Return the (X, Y) coordinate for the center point of the cell that contains the specified text.  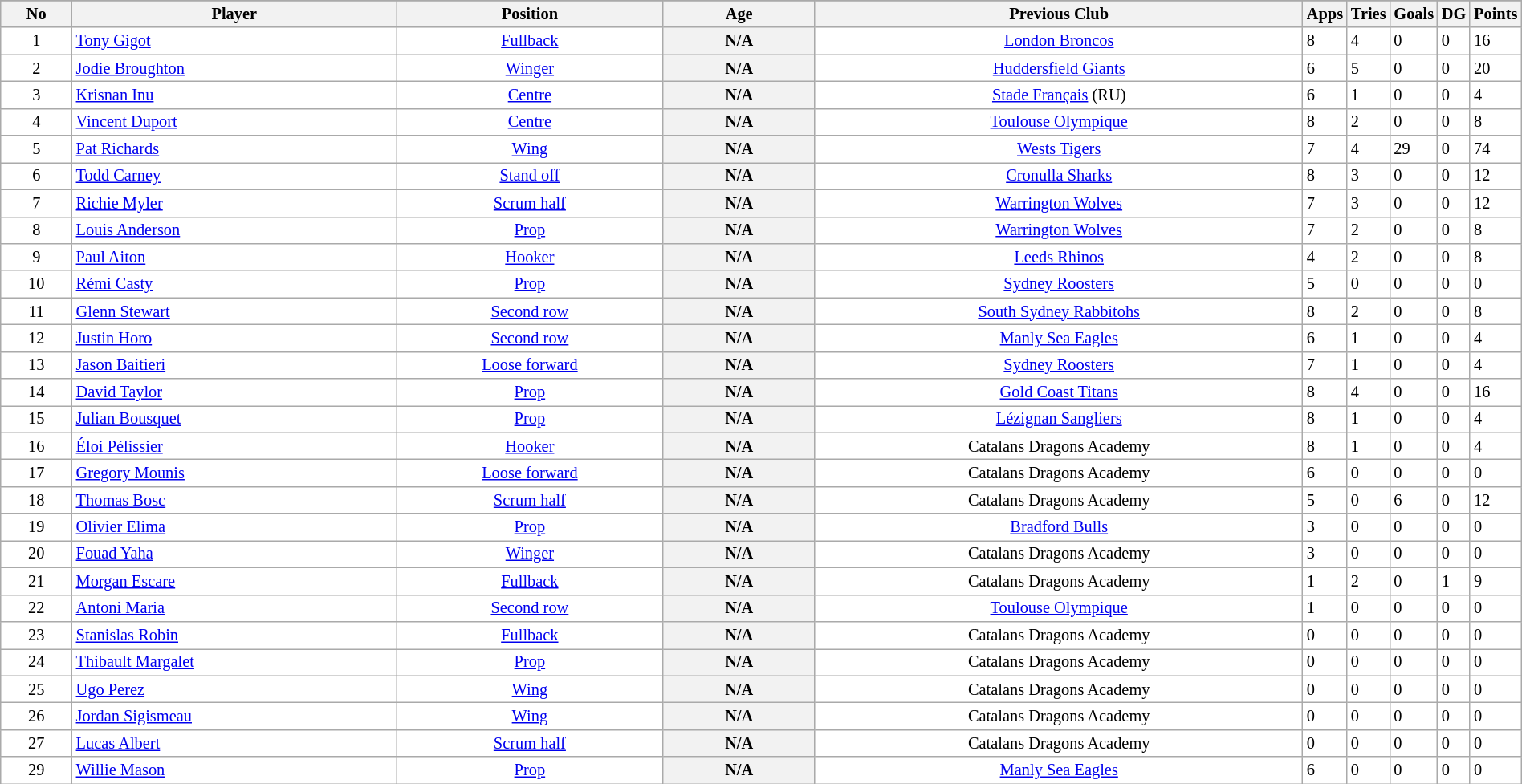
Krisnan Inu (234, 95)
Stand off (530, 176)
10 (37, 284)
Rémi Casty (234, 284)
Olivier Elima (234, 527)
19 (37, 527)
Morgan Escare (234, 581)
23 (37, 635)
Jodie Broughton (234, 68)
DG (1454, 14)
Huddersfield Giants (1059, 68)
22 (37, 608)
17 (37, 473)
Goals (1414, 14)
26 (37, 716)
Pat Richards (234, 149)
Fouad Yaha (234, 554)
27 (37, 743)
Bradford Bulls (1059, 527)
Apps (1325, 14)
21 (37, 581)
Justin Horo (234, 338)
Wests Tigers (1059, 149)
13 (37, 365)
25 (37, 689)
Vincent Duport (234, 122)
Éloi Pélissier (234, 446)
London Broncos (1059, 41)
Ugo Perez (234, 689)
Todd Carney (234, 176)
Stade Français (RU) (1059, 95)
Gregory Mounis (234, 473)
Points (1496, 14)
11 (37, 311)
David Taylor (234, 392)
Lucas Albert (234, 743)
74 (1496, 149)
Tries (1368, 14)
Lézignan Sangliers (1059, 419)
Age (739, 14)
Jordan Sigismeau (234, 716)
Stanislas Robin (234, 635)
No (37, 14)
18 (37, 500)
Glenn Stewart (234, 311)
Previous Club (1059, 14)
Louis Anderson (234, 230)
Cronulla Sharks (1059, 176)
Willie Mason (234, 770)
Player (234, 14)
Antoni Maria (234, 608)
South Sydney Rabbitohs (1059, 311)
Thibault Margalet (234, 662)
Paul Aiton (234, 257)
Jason Baitieri (234, 365)
15 (37, 419)
Position (530, 14)
Tony Gigot (234, 41)
Richie Myler (234, 203)
Gold Coast Titans (1059, 392)
Julian Bousquet (234, 419)
Thomas Bosc (234, 500)
Leeds Rhinos (1059, 257)
14 (37, 392)
24 (37, 662)
